Capture the cell that displays the provided text and extract its (x, y) central coordinate. 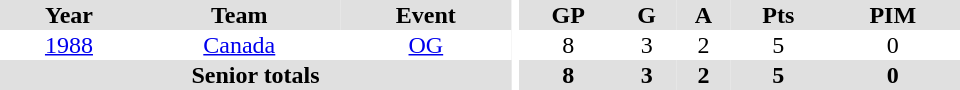
Event (426, 15)
Pts (778, 15)
GP (568, 15)
G (646, 15)
1988 (69, 45)
Senior totals (256, 75)
A (704, 15)
PIM (893, 15)
OG (426, 45)
Canada (240, 45)
Team (240, 15)
Year (69, 15)
